Return the (X, Y) coordinate for the center point of the cell that contains the specified text.  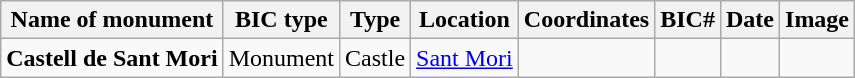
Image (818, 20)
Coordinates (586, 20)
Name of monument (112, 20)
BIC type (281, 20)
Date (750, 20)
Castle (376, 58)
Castell de Sant Mori (112, 58)
BIC# (688, 20)
Type (376, 20)
Monument (281, 58)
Location (465, 20)
Sant Mori (465, 58)
